For the text-containing cell, return its midpoint in [x, y] coordinate format. 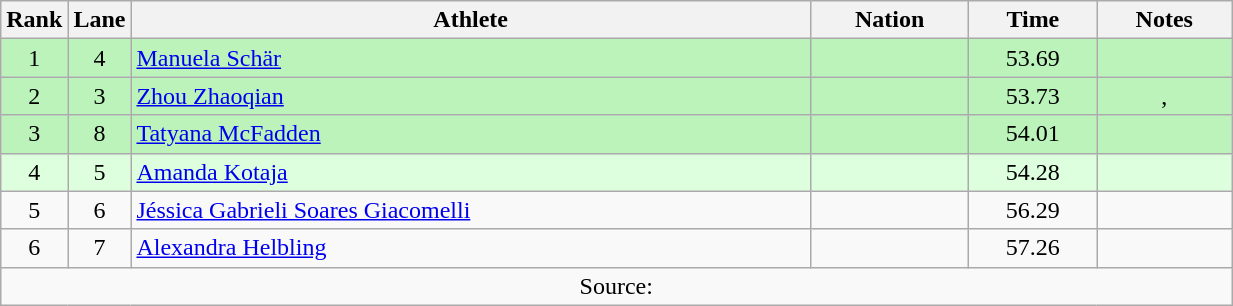
Amanda Kotaja [470, 172]
Athlete [470, 20]
Tatyana McFadden [470, 134]
56.29 [1033, 210]
Jéssica Gabrieli Soares Giacomelli [470, 210]
53.73 [1033, 96]
, [1164, 96]
1 [34, 58]
Lane [100, 20]
53.69 [1033, 58]
54.28 [1033, 172]
8 [100, 134]
Rank [34, 20]
Nation [889, 20]
54.01 [1033, 134]
Notes [1164, 20]
Manuela Schär [470, 58]
Time [1033, 20]
Source: [616, 286]
Zhou Zhaoqian [470, 96]
7 [100, 248]
2 [34, 96]
Alexandra Helbling [470, 248]
57.26 [1033, 248]
